Locate the cell with the specified text and output its [X, Y] center coordinate. 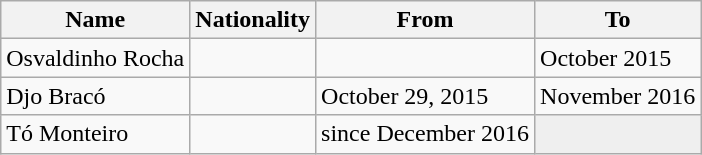
Osvaldinho Rocha [96, 58]
Djo Bracó [96, 96]
November 2016 [618, 96]
Tó Monteiro [96, 134]
Nationality [253, 20]
since December 2016 [426, 134]
October 2015 [618, 58]
From [426, 20]
To [618, 20]
October 29, 2015 [426, 96]
Name [96, 20]
